Capture the cell that displays the provided text and extract its (X, Y) central coordinate. 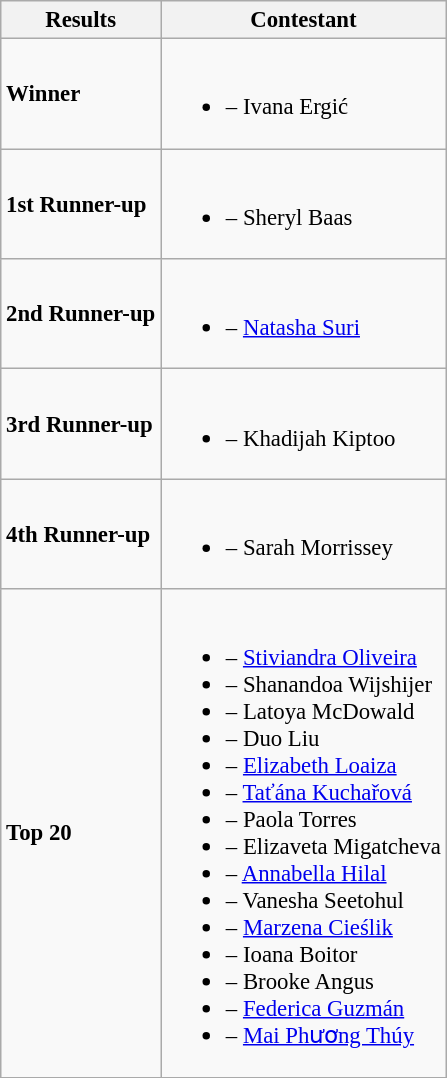
1st Runner-up (81, 204)
Winner (81, 94)
4th Runner-up (81, 534)
2nd Runner-up (81, 314)
– Sarah Morrissey (304, 534)
Results (81, 20)
Contestant (304, 20)
Top 20 (81, 833)
– Khadijah Kiptoo (304, 424)
3rd Runner-up (81, 424)
– Sheryl Baas (304, 204)
– Natasha Suri (304, 314)
– Ivana Ergić (304, 94)
